Provide the [X, Y] coordinate of the cell's center where the given text is located.  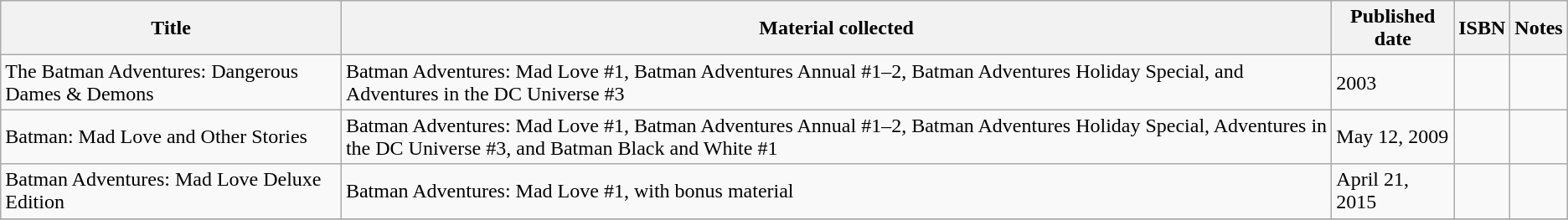
Batman Adventures: Mad Love #1, with bonus material [836, 191]
Title [171, 28]
The Batman Adventures: Dangerous Dames & Demons [171, 82]
Material collected [836, 28]
Batman: Mad Love and Other Stories [171, 137]
Batman Adventures: Mad Love Deluxe Edition [171, 191]
May 12, 2009 [1393, 137]
Batman Adventures: Mad Love #1, Batman Adventures Annual #1–2, Batman Adventures Holiday Special, and Adventures in the DC Universe #3 [836, 82]
Notes [1539, 28]
April 21, 2015 [1393, 191]
Published date [1393, 28]
2003 [1393, 82]
ISBN [1483, 28]
